From the cell containing the given text, extract its center point as [X, Y] coordinate. 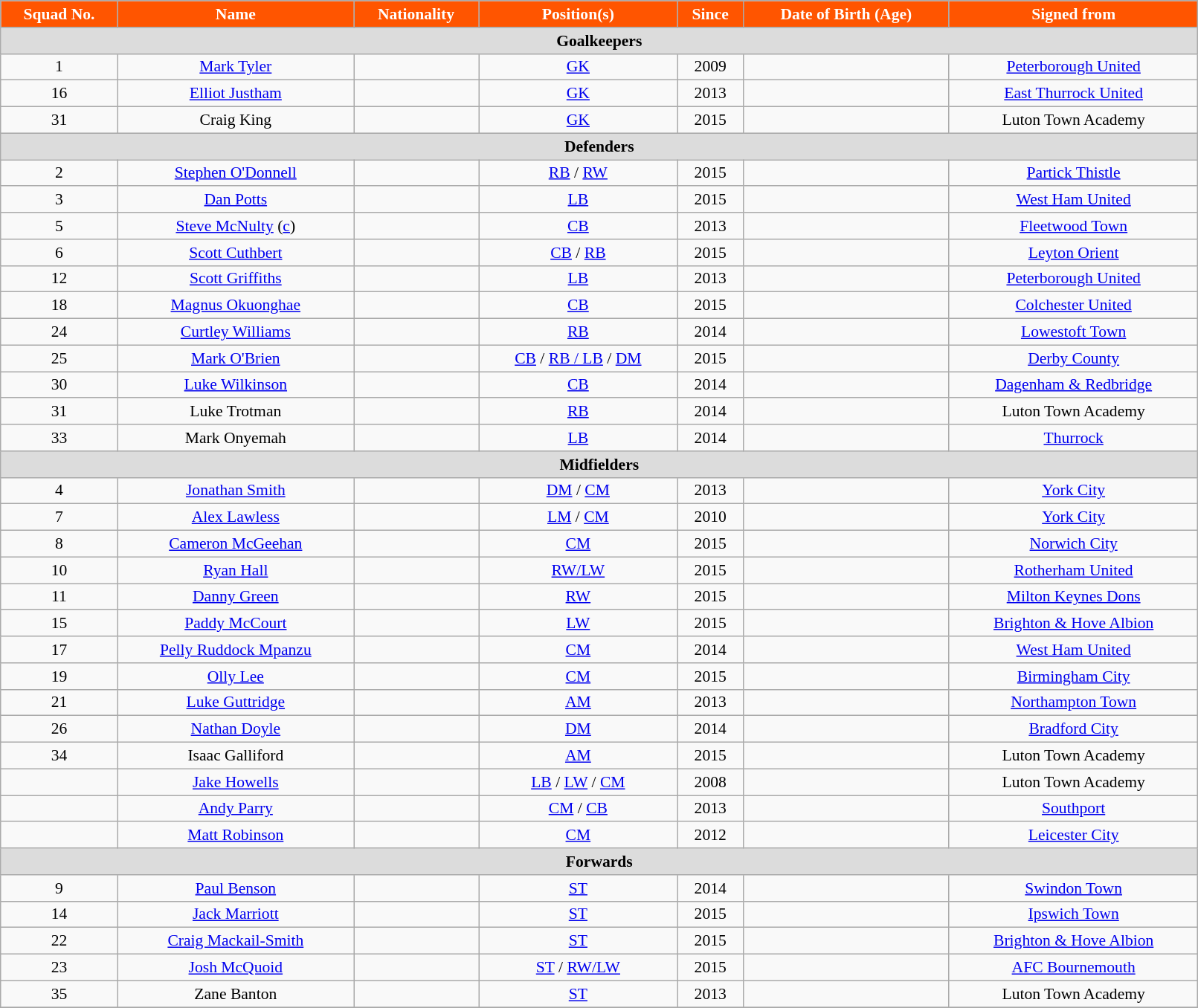
25 [59, 358]
Since [710, 14]
East Thurrock United [1073, 94]
Birmingham City [1073, 676]
Norwich City [1073, 544]
Northampton Town [1073, 702]
LB / LW / CM [579, 782]
Cameron McGeehan [235, 544]
Signed from [1073, 14]
15 [59, 624]
Stephen O'Donnell [235, 173]
3 [59, 200]
Bradford City [1073, 729]
Zane Banton [235, 994]
Andy Parry [235, 809]
Paddy McCourt [235, 624]
Forwards [599, 862]
Isaac Galliford [235, 756]
26 [59, 729]
Luke Trotman [235, 412]
CB / RB / LB / DM [579, 358]
Scott Griffiths [235, 279]
Steve McNulty (c) [235, 226]
Midfielders [599, 465]
Jake Howells [235, 782]
Partick Thistle [1073, 173]
Milton Keynes Dons [1073, 597]
Mark O'Brien [235, 358]
Mark Tyler [235, 67]
4 [59, 491]
5 [59, 226]
RW [579, 597]
14 [59, 914]
30 [59, 385]
Rotherham United [1073, 570]
9 [59, 888]
Luke Guttridge [235, 702]
16 [59, 94]
Craig King [235, 120]
RB / RW [579, 173]
LW [579, 624]
Luke Wilkinson [235, 385]
2012 [710, 836]
CB / RB [579, 253]
21 [59, 702]
Swindon Town [1073, 888]
Leicester City [1073, 836]
Name [235, 14]
CM / CB [579, 809]
ST / RW/LW [579, 968]
Magnus Okuonghae [235, 306]
34 [59, 756]
Alex Lawless [235, 517]
Pelly Ruddock Mpanzu [235, 650]
Leyton Orient [1073, 253]
Position(s) [579, 14]
Paul Benson [235, 888]
Matt Robinson [235, 836]
2010 [710, 517]
Goalkeepers [599, 41]
7 [59, 517]
Southport [1073, 809]
RW/LW [579, 570]
Nathan Doyle [235, 729]
Olly Lee [235, 676]
Fleetwood Town [1073, 226]
23 [59, 968]
Nationality [416, 14]
Colchester United [1073, 306]
11 [59, 597]
Jonathan Smith [235, 491]
1 [59, 67]
Dan Potts [235, 200]
Jack Marriott [235, 914]
12 [59, 279]
2008 [710, 782]
Danny Green [235, 597]
Thurrock [1073, 438]
Defenders [599, 146]
Craig Mackail-Smith [235, 941]
Scott Cuthbert [235, 253]
AFC Bournemouth [1073, 968]
LM / CM [579, 517]
Josh McQuoid [235, 968]
Ryan Hall [235, 570]
22 [59, 941]
2009 [710, 67]
17 [59, 650]
Curtley Williams [235, 332]
18 [59, 306]
2 [59, 173]
Lowestoft Town [1073, 332]
35 [59, 994]
8 [59, 544]
DM [579, 729]
Mark Onyemah [235, 438]
24 [59, 332]
19 [59, 676]
Derby County [1073, 358]
Elliot Justham [235, 94]
DM / CM [579, 491]
Dagenham & Redbridge [1073, 385]
6 [59, 253]
Date of Birth (Age) [846, 14]
Squad No. [59, 14]
33 [59, 438]
Ipswich Town [1073, 914]
10 [59, 570]
